Determine the (X, Y) coordinate at the center of the cell enclosing the given text.  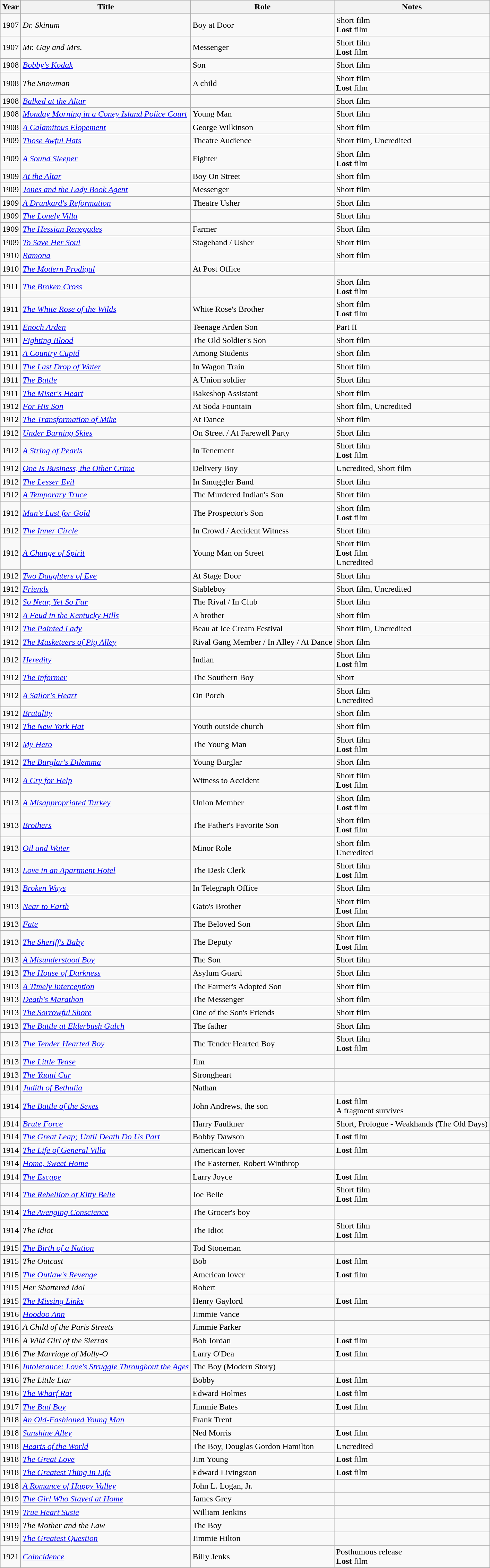
Edward Holmes (263, 1393)
The Little Liar (106, 1380)
The Beloved Son (263, 924)
The Battle of the Sexes (106, 1106)
Youth outside church (263, 727)
Sunshine Alley (106, 1433)
Year (10, 7)
A Child of the Paris Streets (106, 1327)
Jimmie Bates (263, 1406)
Teenage Arden Son (263, 327)
The Snowman (106, 83)
Young Burglar (263, 762)
Monday Morning in a Coney Island Police Court (106, 114)
The Inner Circle (106, 531)
Ned Morris (263, 1433)
On Porch (263, 695)
Home, Sweet Home (106, 1163)
At Post Office (263, 269)
Enoch Arden (106, 327)
A brother (263, 615)
Larry Joyce (263, 1176)
A Wild Girl of the Sierras (106, 1340)
Dr. Skinum (106, 25)
Bob Jordan (263, 1340)
1921 (10, 1557)
The Outlaw's Revenge (106, 1275)
Indian (263, 660)
Hearts of the World (106, 1446)
The Boy, Douglas Gordon Hamilton (263, 1446)
On Street / At Farewell Party (263, 432)
Death's Marathon (106, 1000)
Two Daughters of Eve (106, 576)
The Hessian Renegades (106, 229)
Her Shattered Idol (106, 1288)
The Lesser Evil (106, 482)
Nathan (263, 1088)
The Father's Favorite Son (263, 825)
One Is Business, the Other Crime (106, 469)
Intolerance: Love's Struggle Throughout the Ages (106, 1367)
The Old Soldier's Son (263, 340)
The Boy (Modern Story) (263, 1367)
Short (412, 677)
Oil and Water (106, 848)
The Little Tease (106, 1062)
The Battle at Elderbush Gulch (106, 1026)
Love in an Apartment Hotel (106, 871)
1917 (10, 1406)
The Yaqui Cur (106, 1075)
In Wagon Train (263, 367)
The Musketeers of Pig Alley (106, 642)
A Temporary Truce (106, 495)
Bob (263, 1261)
So Near, Yet So Far (106, 602)
The Greatest Thing in Life (106, 1473)
At Stage Door (263, 576)
Joe Belle (263, 1194)
Rival Gang Member / In Alley / At Dance (263, 642)
At Soda Fountain (263, 406)
For His Son (106, 406)
A Sound Sleeper (106, 158)
Short film Lost film Uncredited (412, 553)
The Burglar's Dilemma (106, 762)
Coincidence (106, 1557)
A Romance of Happy Valley (106, 1486)
The father (263, 1026)
The Lonely Villa (106, 216)
Frank Trent (263, 1420)
Witness to Accident (263, 780)
The Informer (106, 677)
Under Burning Skies (106, 432)
Union Member (263, 803)
Uncredited (412, 1446)
Boy at Door (263, 25)
Farmer (263, 229)
Edward Livingston (263, 1473)
Young Man (263, 114)
Tod Stoneman (263, 1248)
To Save Her Soul (106, 242)
Hoodoo Ann (106, 1314)
Broken Ways (106, 888)
A Sailor's Heart (106, 695)
Judith of Bethulia (106, 1088)
A Misappropriated Turkey (106, 803)
Jimmie Vance (263, 1314)
The Painted Lady (106, 628)
The Broken Cross (106, 286)
A child (263, 83)
The Marriage of Molly-O (106, 1354)
Delivery Boy (263, 469)
Heredity (106, 660)
The Desk Clerk (263, 871)
The Outcast (106, 1261)
Jimmie Parker (263, 1327)
Role (263, 7)
At the Altar (106, 176)
The Sorrowful Shore (106, 1013)
A Misunderstood Boy (106, 960)
The Rival / In Club (263, 602)
Gato's Brother (263, 906)
The Son (263, 960)
Boy On Street (263, 176)
The Great Leap; Until Death Do Us Part (106, 1137)
A Country Cupid (106, 353)
A Timely Interception (106, 986)
The Last Drop of Water (106, 367)
The Birth of a Nation (106, 1248)
A Change of Spirit (106, 553)
Man's Lust for Gold (106, 513)
My Hero (106, 744)
George Wilkinson (263, 127)
Brothers (106, 825)
Jones and the Lady Book Agent (106, 189)
Larry O'Dea (263, 1354)
The Great Love (106, 1459)
The Messenger (263, 1000)
Balked at the Altar (106, 101)
The Sheriff's Baby (106, 942)
Beau at Ice Cream Festival (263, 628)
John L. Logan, Jr. (263, 1486)
The Boy (263, 1525)
Son (263, 65)
The Missing Links (106, 1301)
John Andrews, the son (263, 1106)
Stagehand / Usher (263, 242)
Part II (412, 327)
Harry Faulkner (263, 1124)
The Rebellion of Kitty Belle (106, 1194)
Fighting Blood (106, 340)
The Battle (106, 380)
Bakeshop Assistant (263, 393)
The White Rose of the Wilds (106, 309)
Fate (106, 924)
The Miser's Heart (106, 393)
Short, Prologue - Weakhands (The Old Days) (412, 1124)
Young Man on Street (263, 553)
The Prospector's Son (263, 513)
A Union soldier (263, 380)
The Easterner, Robert Winthrop (263, 1163)
The Girl Who Stayed at Home (106, 1499)
Billy Jenks (263, 1557)
The Avenging Conscience (106, 1212)
William Jenkins (263, 1512)
In Tenement (263, 451)
Bobby's Kodak (106, 65)
Jim (263, 1062)
Notes (412, 7)
The Grocer's boy (263, 1212)
In Smuggler Band (263, 482)
Friends (106, 589)
True Heart Susie (106, 1512)
The Mother and the Law (106, 1525)
Lost film A fragment survives (412, 1106)
The New York Hat (106, 727)
In Crowd / Accident Witness (263, 531)
Ramona (106, 256)
The Murdered Indian's Son (263, 495)
The Deputy (263, 942)
Stableboy (263, 589)
The Wharf Rat (106, 1393)
Minor Role (263, 848)
The Life of General Villa (106, 1150)
Theatre Usher (263, 203)
Jimmie Hilton (263, 1539)
The Young Man (263, 744)
Title (106, 7)
In Telegraph Office (263, 888)
The Escape (106, 1176)
Brute Force (106, 1124)
An Old-Fashioned Young Man (106, 1420)
A String of Pearls (106, 451)
Henry Gaylord (263, 1301)
Among Students (263, 353)
A Feud in the Kentucky Hills (106, 615)
Robert (263, 1288)
James Grey (263, 1499)
Bobby (263, 1380)
A Drunkard's Reformation (106, 203)
Posthumous release Lost film (412, 1557)
The House of Darkness (106, 973)
Uncredited, Short film (412, 469)
Asylum Guard (263, 973)
The Greatest Question (106, 1539)
The Farmer's Adopted Son (263, 986)
Bobby Dawson (263, 1137)
Fighter (263, 158)
One of the Son's Friends (263, 1013)
White Rose's Brother (263, 309)
Strongheart (263, 1075)
Jim Young (263, 1459)
Theatre Audience (263, 140)
Near to Earth (106, 906)
A Cry for Help (106, 780)
The Modern Prodigal (106, 269)
The Bad Boy (106, 1406)
The Southern Boy (263, 677)
The Transformation of Mike (106, 419)
Brutality (106, 713)
Those Awful Hats (106, 140)
Mr. Gay and Mrs. (106, 47)
At Dance (263, 419)
A Calamitous Elopement (106, 127)
